Find where the given text appears and provide that cell's center as [x, y] coordinate. 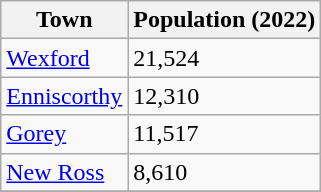
Town [64, 20]
12,310 [224, 96]
New Ross [64, 172]
8,610 [224, 172]
11,517 [224, 134]
Population (2022) [224, 20]
Enniscorthy [64, 96]
21,524 [224, 58]
Wexford [64, 58]
Gorey [64, 134]
